Identify which cell holds the provided text, then report its [X, Y] central coordinate. 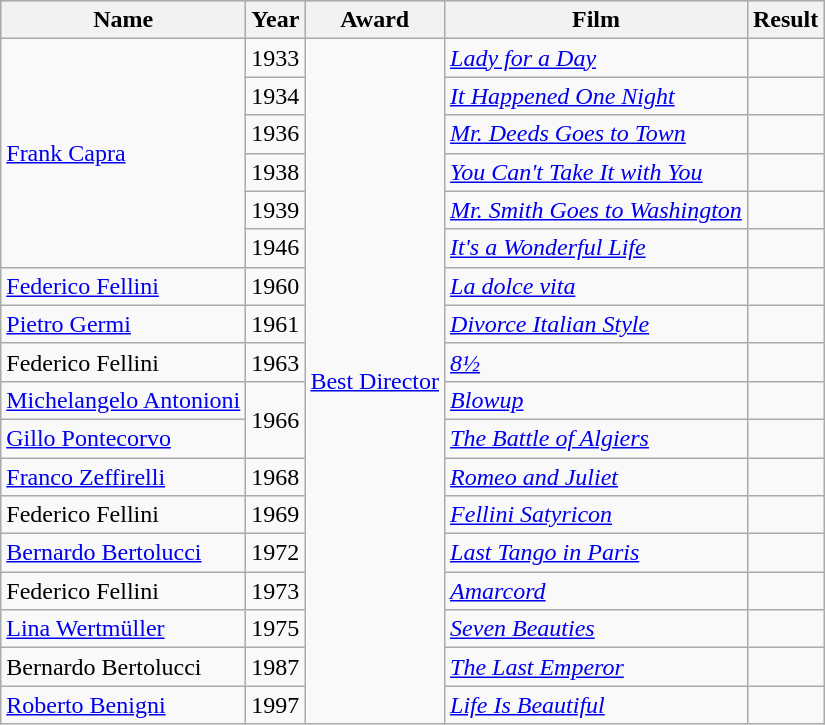
1963 [276, 362]
Frank Capra [124, 153]
Divorce Italian Style [596, 324]
1933 [276, 58]
Life Is Beautiful [596, 705]
Lady for a Day [596, 58]
1961 [276, 324]
1997 [276, 705]
Name [124, 20]
It's a Wonderful Life [596, 248]
1987 [276, 667]
Year [276, 20]
Fellini Satyricon [596, 515]
1936 [276, 134]
1938 [276, 172]
1934 [276, 96]
1969 [276, 515]
Blowup [596, 400]
1972 [276, 553]
La dolce vita [596, 286]
Award [375, 20]
Seven Beauties [596, 629]
1968 [276, 477]
Franco Zeffirelli [124, 477]
Lina Wertmüller [124, 629]
It Happened One Night [596, 96]
Romeo and Juliet [596, 477]
Film [596, 20]
1946 [276, 248]
Mr. Deeds Goes to Town [596, 134]
1973 [276, 591]
1939 [276, 210]
Best Director [375, 382]
Amarcord [596, 591]
Pietro Germi [124, 324]
Michelangelo Antonioni [124, 400]
1960 [276, 286]
8½ [596, 362]
Last Tango in Paris [596, 553]
The Battle of Algiers [596, 438]
1975 [276, 629]
Result [785, 20]
Mr. Smith Goes to Washington [596, 210]
Roberto Benigni [124, 705]
1966 [276, 419]
You Can't Take It with You [596, 172]
The Last Emperor [596, 667]
Gillo Pontecorvo [124, 438]
